Search for the cell housing the specified text and yield its [X, Y] center coordinate. 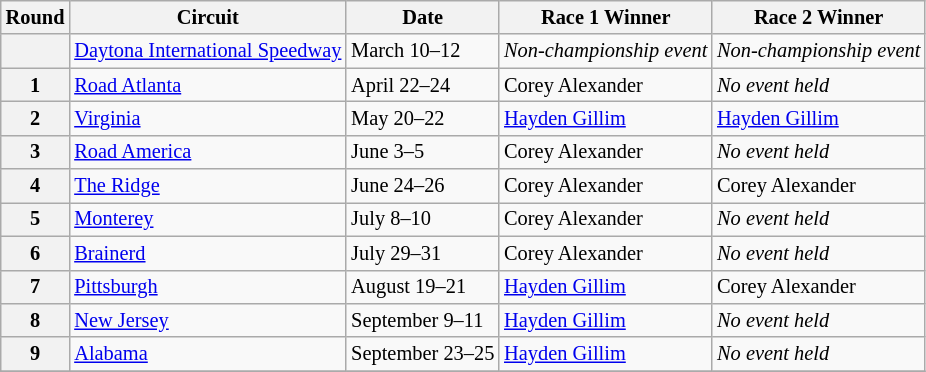
September 23–25 [422, 354]
Round [36, 17]
Monterey [208, 219]
Pittsburgh [208, 287]
4 [36, 186]
7 [36, 287]
April 22–24 [422, 85]
Virginia [208, 118]
July 8–10 [422, 219]
2 [36, 118]
June 3–5 [422, 152]
The Ridge [208, 186]
Road Atlanta [208, 85]
5 [36, 219]
9 [36, 354]
March 10–12 [422, 51]
May 20–22 [422, 118]
New Jersey [208, 320]
Daytona International Speedway [208, 51]
Road America [208, 152]
Date [422, 17]
Alabama [208, 354]
Circuit [208, 17]
June 24–26 [422, 186]
July 29–31 [422, 253]
Race 2 Winner [818, 17]
August 19–21 [422, 287]
6 [36, 253]
8 [36, 320]
1 [36, 85]
September 9–11 [422, 320]
Race 1 Winner [606, 17]
3 [36, 152]
Brainerd [208, 253]
